For the text-containing cell, return its midpoint in (X, Y) coordinate format. 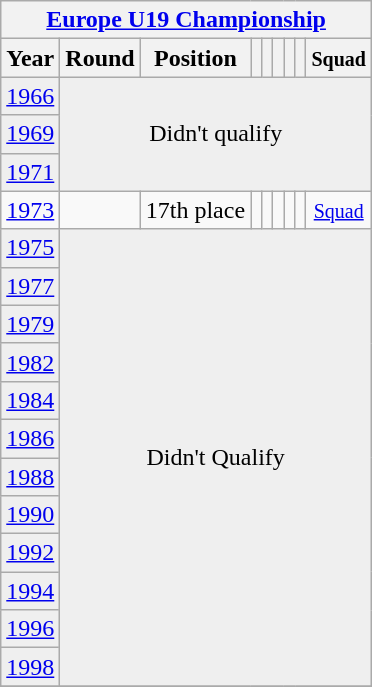
Didn't Qualify (216, 458)
1988 (30, 477)
1994 (30, 591)
1984 (30, 400)
Year (30, 58)
1982 (30, 362)
Europe U19 Championship (186, 20)
1996 (30, 629)
1969 (30, 134)
1979 (30, 324)
1973 (30, 210)
1966 (30, 96)
1971 (30, 172)
1986 (30, 438)
1975 (30, 248)
Round (100, 58)
17th place (195, 210)
1977 (30, 286)
1990 (30, 515)
1998 (30, 667)
1992 (30, 553)
Didn't qualify (216, 134)
Position (195, 58)
